Find where the given text appears and provide that cell's center as (x, y) coordinate. 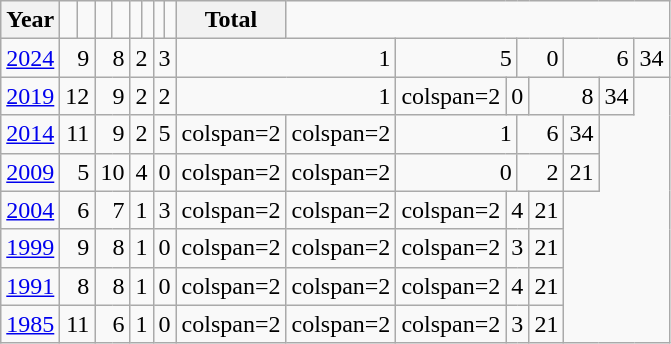
1999 (30, 248)
2004 (30, 210)
2014 (30, 134)
Total (231, 20)
7 (112, 210)
2019 (30, 96)
12 (78, 96)
Year (30, 20)
1991 (30, 286)
2009 (30, 172)
2024 (30, 58)
10 (112, 172)
1985 (30, 324)
